Determine the (x, y) coordinate at the center of the cell enclosing the given text.  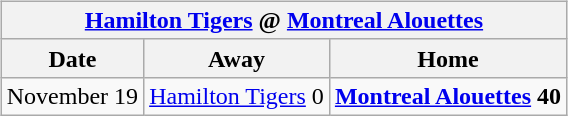
Hamilton Tigers 0 (237, 96)
Home (448, 58)
November 19 (72, 96)
Hamilton Tigers @ Montreal Alouettes (284, 20)
Away (237, 58)
Montreal Alouettes 40 (448, 96)
Date (72, 58)
